Locate the cell with the specified text and output its (X, Y) center coordinate. 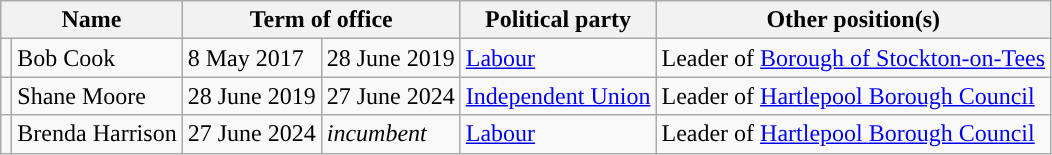
incumbent (390, 134)
Leader of Borough of Stockton-on-Tees (854, 58)
8 May 2017 (252, 58)
Name (92, 20)
Shane Moore (97, 96)
Independent Union (558, 96)
Political party (558, 20)
Brenda Harrison (97, 134)
Other position(s) (854, 20)
Term of office (321, 20)
Bob Cook (97, 58)
